Extract the (x, y) coordinate from the center of the cell holding the provided text.  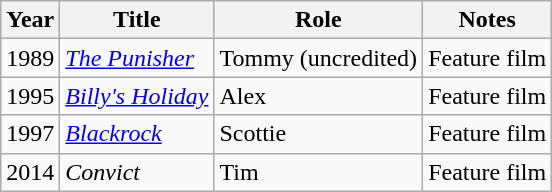
Convict (137, 172)
1995 (30, 96)
Title (137, 20)
Notes (488, 20)
Tim (318, 172)
Tommy (uncredited) (318, 58)
1989 (30, 58)
Scottie (318, 134)
The Punisher (137, 58)
2014 (30, 172)
Year (30, 20)
Alex (318, 96)
Role (318, 20)
Billy's Holiday (137, 96)
Blackrock (137, 134)
1997 (30, 134)
